Output the (X, Y) coordinate of the center of the cell containing the given text.  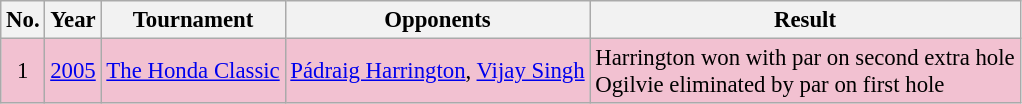
Result (805, 20)
Opponents (438, 20)
Harrington won with par on second extra holeOgilvie eliminated by par on first hole (805, 72)
1 (23, 72)
The Honda Classic (193, 72)
2005 (73, 72)
Year (73, 20)
No. (23, 20)
Pádraig Harrington, Vijay Singh (438, 72)
Tournament (193, 20)
